Find where the given text appears and provide that cell's center as [X, Y] coordinate. 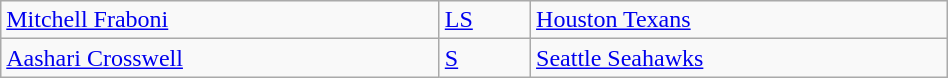
LS [484, 20]
Mitchell Fraboni [220, 20]
Houston Texans [740, 20]
Aashari Crosswell [220, 58]
S [484, 58]
Seattle Seahawks [740, 58]
